Capture the cell that displays the provided text and extract its (x, y) central coordinate. 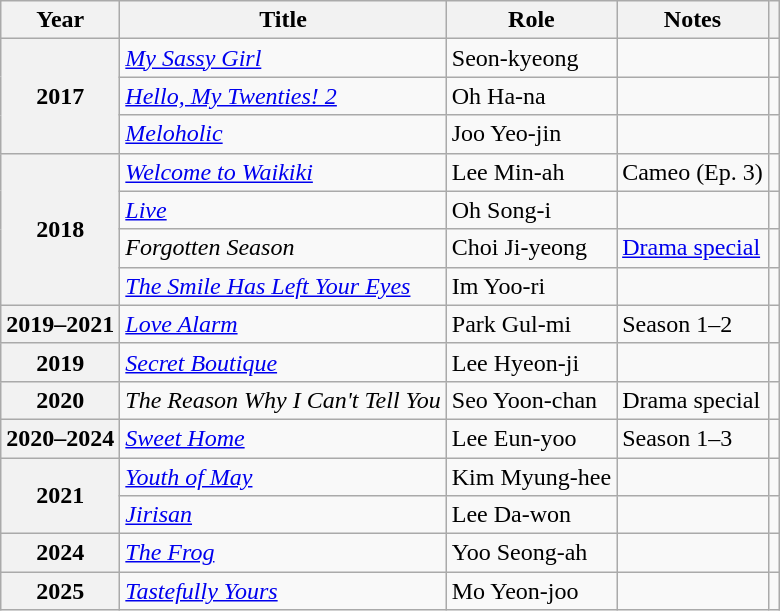
Jirisan (283, 515)
The Smile Has Left Your Eyes (283, 286)
The Reason Why I Can't Tell You (283, 400)
Notes (693, 20)
Mo Yeon-joo (531, 591)
Seo Yoon-chan (531, 400)
2025 (60, 591)
Forgotten Season (283, 248)
Tastefully Yours (283, 591)
Kim Myung-hee (531, 477)
Secret Boutique (283, 362)
Seon-kyeong (531, 58)
Love Alarm (283, 324)
The Frog (283, 553)
Lee Eun-yoo (531, 438)
Oh Ha-na (531, 96)
Yoo Seong-ah (531, 553)
2018 (60, 229)
Im Yoo-ri (531, 286)
Year (60, 20)
Season 1–2 (693, 324)
Title (283, 20)
Cameo (Ep. 3) (693, 172)
Role (531, 20)
Sweet Home (283, 438)
Season 1–3 (693, 438)
Park Gul-mi (531, 324)
Hello, My Twenties! 2 (283, 96)
My Sassy Girl (283, 58)
2021 (60, 496)
2019–2021 (60, 324)
Youth of May (283, 477)
2020 (60, 400)
Lee Da-won (531, 515)
Oh Song-i (531, 210)
2019 (60, 362)
2020–2024 (60, 438)
Lee Hyeon-ji (531, 362)
Joo Yeo-jin (531, 134)
Welcome to Waikiki (283, 172)
Lee Min-ah (531, 172)
Live (283, 210)
2017 (60, 96)
Choi Ji-yeong (531, 248)
2024 (60, 553)
Meloholic (283, 134)
